Locate the cell with the specified text and output its (X, Y) center coordinate. 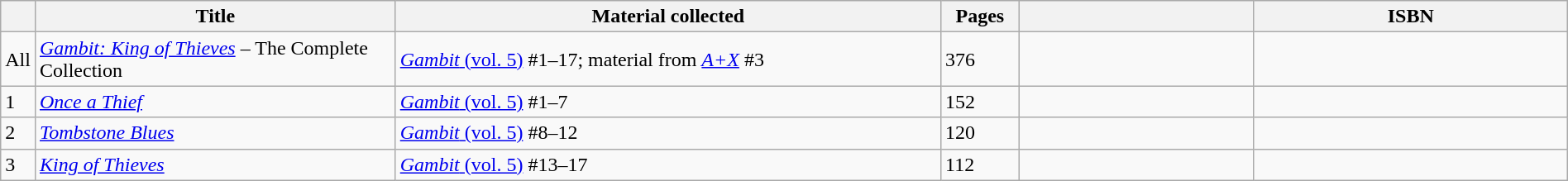
Material collected (668, 17)
112 (979, 164)
376 (979, 60)
152 (979, 102)
All (18, 60)
3 (18, 164)
Title (215, 17)
Once a Thief (215, 102)
Tombstone Blues (215, 133)
2 (18, 133)
Gambit (vol. 5) #1–7 (668, 102)
ISBN (1411, 17)
Gambit (vol. 5) #8–12 (668, 133)
King of Thieves (215, 164)
Gambit (vol. 5) #13–17 (668, 164)
120 (979, 133)
Gambit (vol. 5) #1–17; material from A+X #3 (668, 60)
Gambit: King of Thieves – The Complete Collection (215, 60)
Pages (979, 17)
1 (18, 102)
